Locate the cell with the specified text and output its (X, Y) center coordinate. 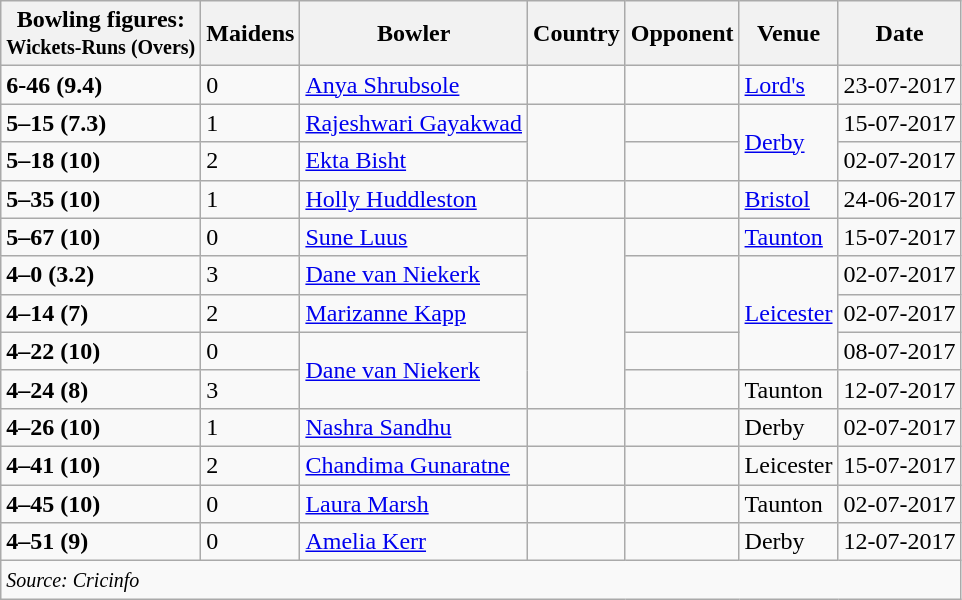
4–51 (9) (101, 542)
Country (577, 34)
Venue (788, 34)
Holly Huddleston (414, 199)
Ekta Bisht (414, 161)
4–45 (10) (101, 503)
Marizanne Kapp (414, 313)
Date (900, 34)
Bowler (414, 34)
24-06-2017 (900, 199)
Opponent (682, 34)
4–41 (10) (101, 465)
5–15 (7.3) (101, 123)
5–67 (10) (101, 237)
Bristol (788, 199)
Amelia Kerr (414, 542)
4–26 (10) (101, 427)
5–18 (10) (101, 161)
Maidens (250, 34)
Laura Marsh (414, 503)
Nashra Sandhu (414, 427)
6-46 (9.4) (101, 85)
Bowling figures:Wickets-Runs (Overs) (101, 34)
23-07-2017 (900, 85)
Rajeshwari Gayakwad (414, 123)
Sune Luus (414, 237)
4–0 (3.2) (101, 275)
4–24 (8) (101, 389)
08-07-2017 (900, 351)
Source: Cricinfo (481, 580)
Anya Shrubsole (414, 85)
5–35 (10) (101, 199)
Lord's (788, 85)
Chandima Gunaratne (414, 465)
4–14 (7) (101, 313)
4–22 (10) (101, 351)
